Identify which cell holds the provided text, then report its [x, y] central coordinate. 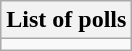
List of polls [66, 20]
